Output the (X, Y) coordinate of the center of the cell containing the given text.  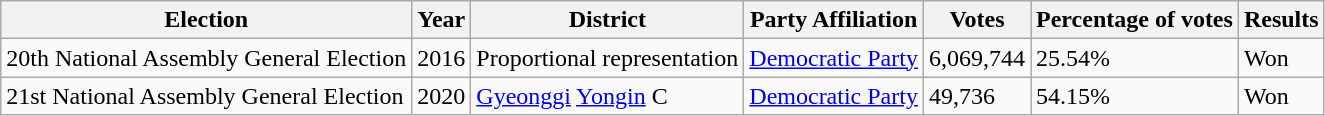
District (608, 20)
Year (442, 20)
54.15% (1135, 96)
Proportional representation (608, 58)
Party Affiliation (834, 20)
2020 (442, 96)
6,069,744 (976, 58)
49,736 (976, 96)
Results (1281, 20)
21st National Assembly General Election (206, 96)
25.54% (1135, 58)
20th National Assembly General Election (206, 58)
Votes (976, 20)
2016 (442, 58)
Percentage of votes (1135, 20)
Gyeonggi Yongin C (608, 96)
Election (206, 20)
